Scan for the cell matching the given text and deliver its (X, Y) coordinate at center. 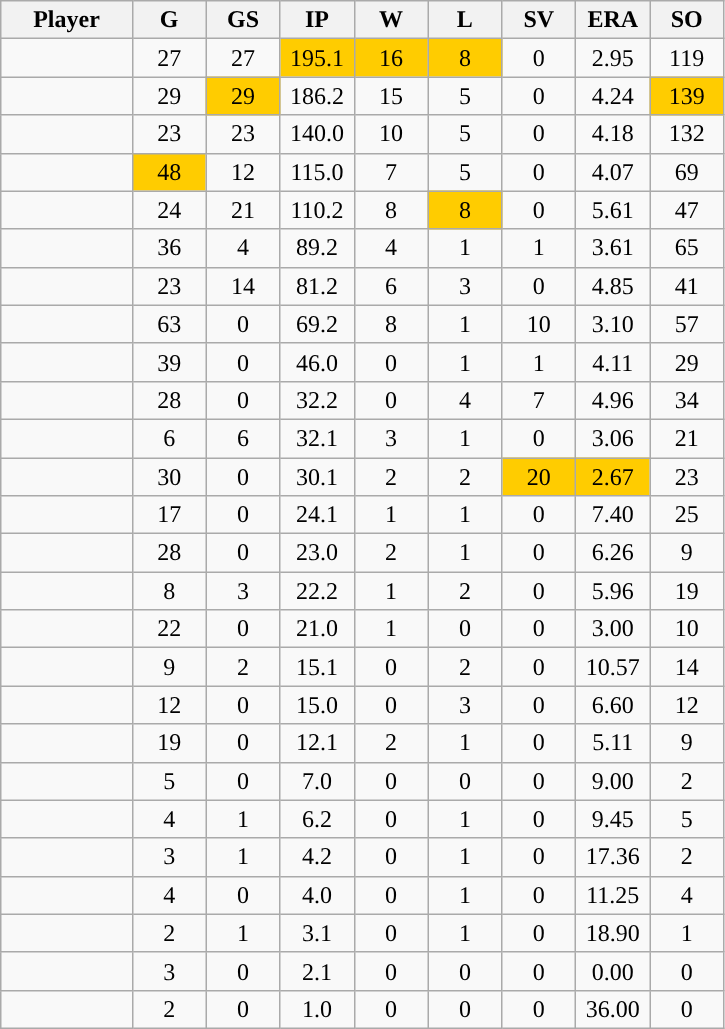
3.1 (317, 933)
L (465, 20)
18.90 (613, 933)
48 (169, 172)
81.2 (317, 286)
139 (687, 96)
G (169, 20)
15 (391, 96)
65 (687, 248)
140.0 (317, 134)
6.60 (613, 705)
4.85 (613, 286)
17 (169, 515)
3.06 (613, 438)
132 (687, 134)
2.1 (317, 971)
Player (66, 20)
3.00 (613, 629)
57 (687, 324)
110.2 (317, 210)
22 (169, 629)
36.00 (613, 1009)
2.95 (613, 58)
15.1 (317, 667)
5.96 (613, 591)
36 (169, 248)
89.2 (317, 248)
12.1 (317, 743)
SV (539, 20)
47 (687, 210)
34 (687, 400)
41 (687, 286)
69 (687, 172)
22.2 (317, 591)
3.10 (613, 324)
0.00 (613, 971)
186.2 (317, 96)
63 (169, 324)
4.24 (613, 96)
30.1 (317, 477)
7.0 (317, 781)
1.0 (317, 1009)
7.40 (613, 515)
4.0 (317, 895)
ERA (613, 20)
9.00 (613, 781)
69.2 (317, 324)
24 (169, 210)
4.18 (613, 134)
10.57 (613, 667)
24.1 (317, 515)
4.11 (613, 362)
GS (243, 20)
2.67 (613, 477)
20 (539, 477)
IP (317, 20)
195.1 (317, 58)
32.1 (317, 438)
5.61 (613, 210)
4.2 (317, 857)
46.0 (317, 362)
21.0 (317, 629)
32.2 (317, 400)
115.0 (317, 172)
25 (687, 515)
W (391, 20)
15.0 (317, 705)
4.96 (613, 400)
9.45 (613, 819)
6.2 (317, 819)
23.0 (317, 553)
11.25 (613, 895)
6.26 (613, 553)
17.36 (613, 857)
5.11 (613, 743)
119 (687, 58)
39 (169, 362)
16 (391, 58)
30 (169, 477)
SO (687, 20)
3.61 (613, 248)
4.07 (613, 172)
